Extract the (x, y) coordinate from the center of the cell holding the provided text.  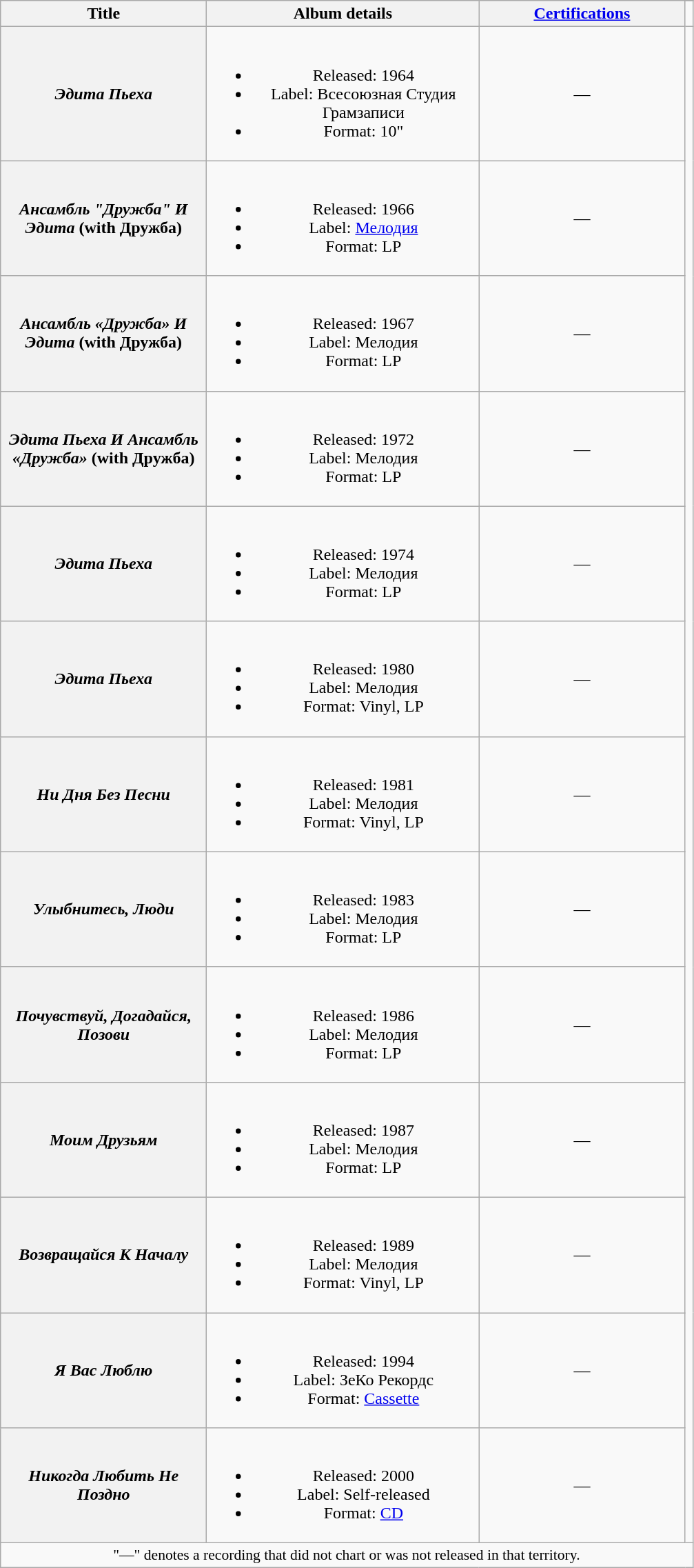
Released: 1980Label: МелодияFormat: Vinyl, LP (343, 679)
Почувствуй, Догадайся, Позови (103, 1025)
Released: 1989Label: МелодияFormat: Vinyl, LP (343, 1255)
Моим Друзьям (103, 1139)
Released: 1974Label: МелодияFormat: LP (343, 564)
Возвращайся К Началу (103, 1255)
Released: 1983Label: МелодияFormat: LP (343, 909)
Released: 1972Label: МелодияFormat: LP (343, 448)
Title (103, 14)
Certifications (582, 14)
Released: 1986Label: МелодияFormat: LP (343, 1025)
Ансамбль "Дружба" И Эдита (with Дружба) (103, 218)
Released: 1964Label: Всесоюзная Студия ГрамзаписиFormat: 10" (343, 94)
Ансамбль «Дружба» И Эдита (with Дружба) (103, 334)
Released: 1994Label: ЗеКо РекордсFormat: Cassette (343, 1371)
Никогда Любить Не Поздно (103, 1485)
Улыбнитесь, Люди (103, 909)
Released: 1966Label: МелодияFormat: LP (343, 218)
Я Вас Люблю (103, 1371)
Released: 1981Label: МелодияFormat: Vinyl, LP (343, 794)
Released: 2000Label: Self-releasedFormat: CD (343, 1485)
"—" denotes a recording that did not chart or was not released in that territory. (347, 1556)
Released: 1967Label: МелодияFormat: LP (343, 334)
Эдита Пьеха И Ансамбль «Дружба» (with Дружба) (103, 448)
Released: 1987Label: МелодияFormat: LP (343, 1139)
Album details (343, 14)
Ни Дня Без Песни (103, 794)
